Output the (X, Y) coordinate of the center of the cell containing the given text.  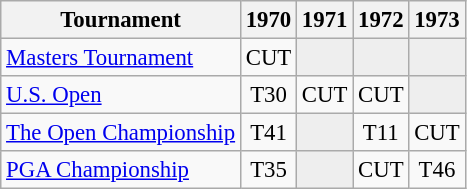
T46 (437, 170)
1972 (381, 20)
T30 (268, 95)
U.S. Open (121, 95)
PGA Championship (121, 170)
T41 (268, 133)
Masters Tournament (121, 58)
1970 (268, 20)
The Open Championship (121, 133)
1971 (325, 20)
T35 (268, 170)
Tournament (121, 20)
1973 (437, 20)
T11 (381, 133)
